Search for the cell housing the specified text and yield its [x, y] center coordinate. 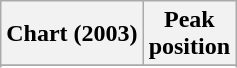
Chart (2003) [72, 34]
Peakposition [189, 34]
